Scan for the cell matching the given text and deliver its (X, Y) coordinate at center. 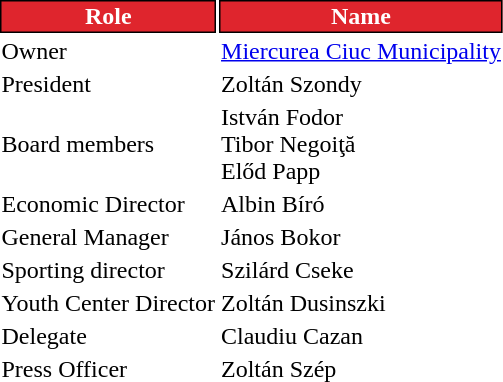
Miercurea Ciuc Municipality (362, 51)
Szilárd Cseke (362, 270)
Role (108, 16)
Zoltán Dusinszki (362, 303)
István Fodor Tibor Negoiţă Előd Papp (362, 144)
János Bokor (362, 237)
Youth Center Director (108, 303)
Owner (108, 51)
Albin Bíró (362, 204)
Sporting director (108, 270)
Name (362, 16)
General Manager (108, 237)
Zoltán Szondy (362, 84)
Delegate (108, 336)
Economic Director (108, 204)
President (108, 84)
Claudiu Cazan (362, 336)
Board members (108, 144)
